Output the (X, Y) coordinate of the center of the cell containing the given text.  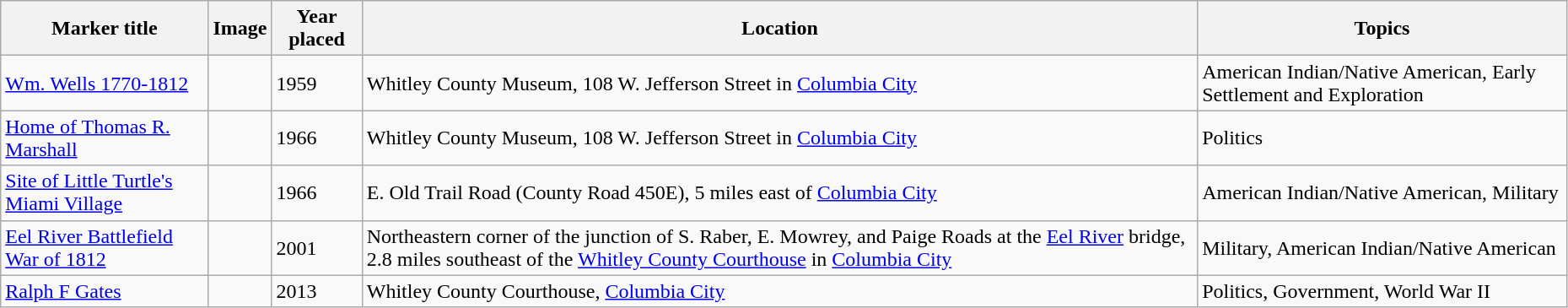
Politics, Government, World War II (1382, 291)
Politics (1382, 138)
Military, American Indian/Native American (1382, 248)
Topics (1382, 29)
Ralph F Gates (105, 291)
Image (240, 29)
Home of Thomas R. Marshall (105, 138)
1959 (317, 83)
2013 (317, 291)
Whitley County Courthouse, Columbia City (779, 291)
2001 (317, 248)
Site of Little Turtle's Miami Village (105, 192)
Year placed (317, 29)
Eel River Battlefield War of 1812 (105, 248)
E. Old Trail Road (County Road 450E), 5 miles east of Columbia City (779, 192)
Location (779, 29)
American Indian/Native American, Early Settlement and Exploration (1382, 83)
Marker title (105, 29)
Wm. Wells 1770-1812 (105, 83)
American Indian/Native American, Military (1382, 192)
